Scan for the cell matching the given text and deliver its (x, y) coordinate at center. 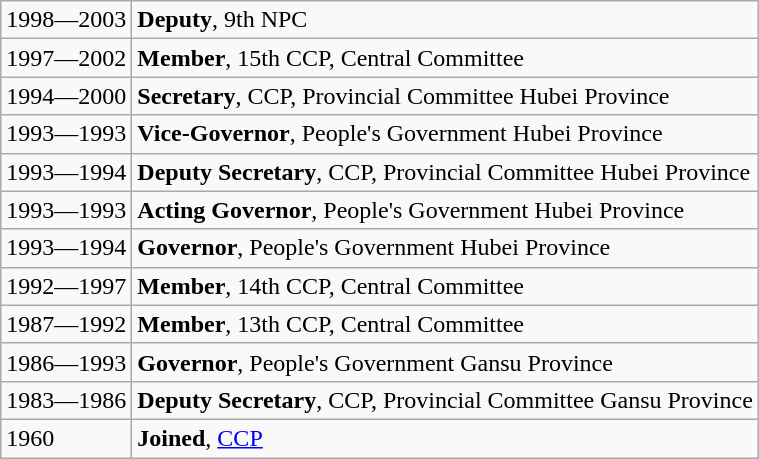
Deputy Secretary, CCP, Provincial Committee Gansu Province (446, 400)
Member, 13th CCP, Central Committee (446, 324)
1987—1992 (66, 324)
Member, 14th CCP, Central Committee (446, 286)
Deputy Secretary, CCP, Provincial Committee Hubei Province (446, 172)
1960 (66, 438)
1997—2002 (66, 58)
1983—1986 (66, 400)
1994—2000 (66, 96)
Acting Governor, People's Government Hubei Province (446, 210)
1992—1997 (66, 286)
1986—1993 (66, 362)
Governor, People's Government Hubei Province (446, 248)
Vice-Governor, People's Government Hubei Province (446, 134)
Deputy, 9th NPC (446, 20)
1998—2003 (66, 20)
Joined, CCP (446, 438)
Member, 15th CCP, Central Committee (446, 58)
Governor, People's Government Gansu Province (446, 362)
Secretary, CCP, Provincial Committee Hubei Province (446, 96)
